Return the (x, y) coordinate for the center point of the cell that contains the specified text.  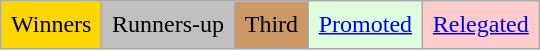
Relegated (480, 25)
Third (271, 25)
Winners (52, 25)
Promoted (365, 25)
Runners-up (168, 25)
